Identify which cell holds the provided text, then report its [X, Y] central coordinate. 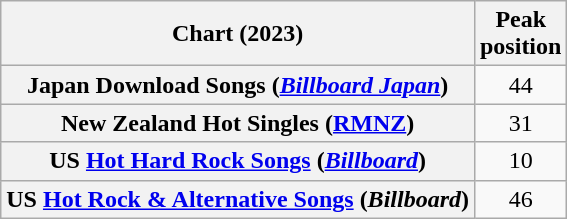
44 [520, 85]
New Zealand Hot Singles (RMNZ) [238, 123]
Chart (2023) [238, 34]
Japan Download Songs (Billboard Japan) [238, 85]
31 [520, 123]
10 [520, 161]
US Hot Hard Rock Songs (Billboard) [238, 161]
US Hot Rock & Alternative Songs (Billboard) [238, 199]
46 [520, 199]
Peakposition [520, 34]
